Capture the cell that displays the provided text and extract its [X, Y] central coordinate. 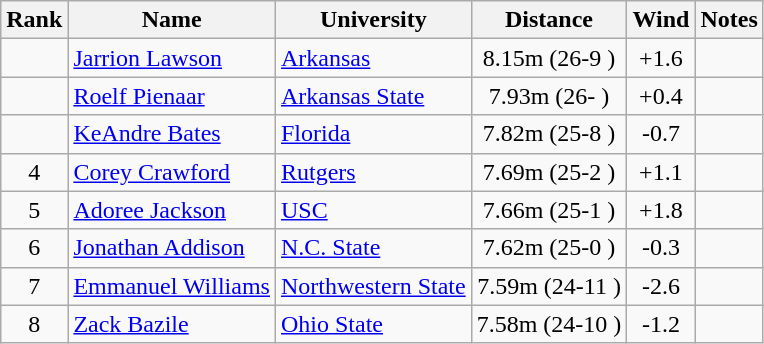
7.59m (24-11 ) [549, 286]
7.62m (25-0 ) [549, 248]
USC [373, 210]
-0.7 [661, 134]
Jonathan Addison [172, 248]
+0.4 [661, 96]
Zack Bazile [172, 324]
5 [34, 210]
Jarrion Lawson [172, 58]
Roelf Pienaar [172, 96]
Distance [549, 20]
Corey Crawford [172, 172]
Florida [373, 134]
-2.6 [661, 286]
Ohio State [373, 324]
University [373, 20]
7.58m (24-10 ) [549, 324]
+1.6 [661, 58]
Arkansas [373, 58]
-1.2 [661, 324]
7.93m (26- ) [549, 96]
Wind [661, 20]
4 [34, 172]
+1.8 [661, 210]
Rutgers [373, 172]
+1.1 [661, 172]
Rank [34, 20]
Arkansas State [373, 96]
KeAndre Bates [172, 134]
7 [34, 286]
Emmanuel Williams [172, 286]
Notes [729, 20]
7.66m (25-1 ) [549, 210]
8.15m (26-9 ) [549, 58]
8 [34, 324]
6 [34, 248]
N.C. State [373, 248]
Name [172, 20]
Northwestern State [373, 286]
7.69m (25-2 ) [549, 172]
7.82m (25-8 ) [549, 134]
Adoree Jackson [172, 210]
-0.3 [661, 248]
